Search for the cell housing the specified text and yield its [X, Y] center coordinate. 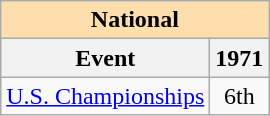
Event [106, 58]
6th [240, 96]
1971 [240, 58]
U.S. Championships [106, 96]
National [135, 20]
